Extract the (x, y) coordinate from the center of the cell holding the provided text.  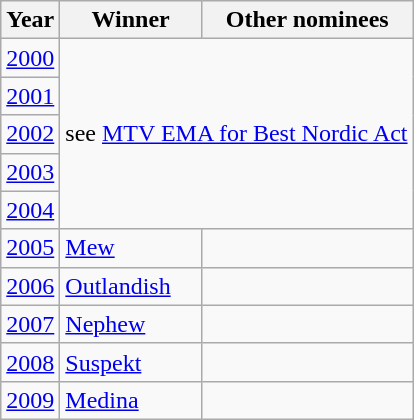
2005 (30, 248)
2000 (30, 58)
2008 (30, 362)
2009 (30, 400)
see MTV EMA for Best Nordic Act (236, 134)
Nephew (131, 324)
Winner (131, 20)
2006 (30, 286)
2001 (30, 96)
Mew (131, 248)
2003 (30, 172)
Medina (131, 400)
Year (30, 20)
Other nominees (307, 20)
2004 (30, 210)
2002 (30, 134)
Outlandish (131, 286)
2007 (30, 324)
Suspekt (131, 362)
